Search for the cell housing the specified text and yield its (x, y) center coordinate. 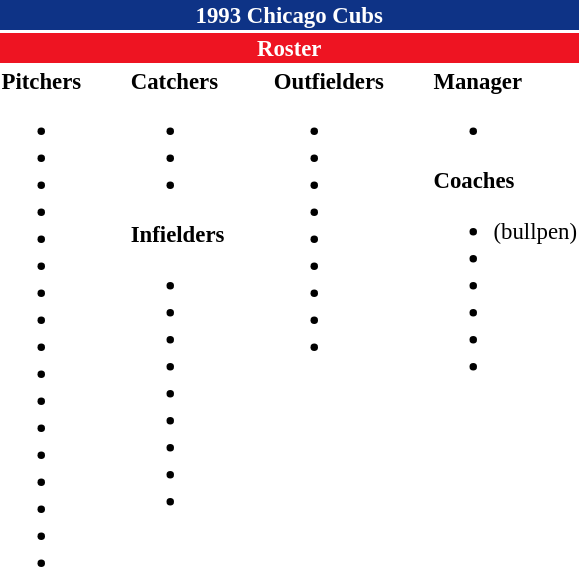
Roster (289, 48)
1993 Chicago Cubs (289, 15)
